Scan for the cell matching the given text and deliver its (x, y) coordinate at center. 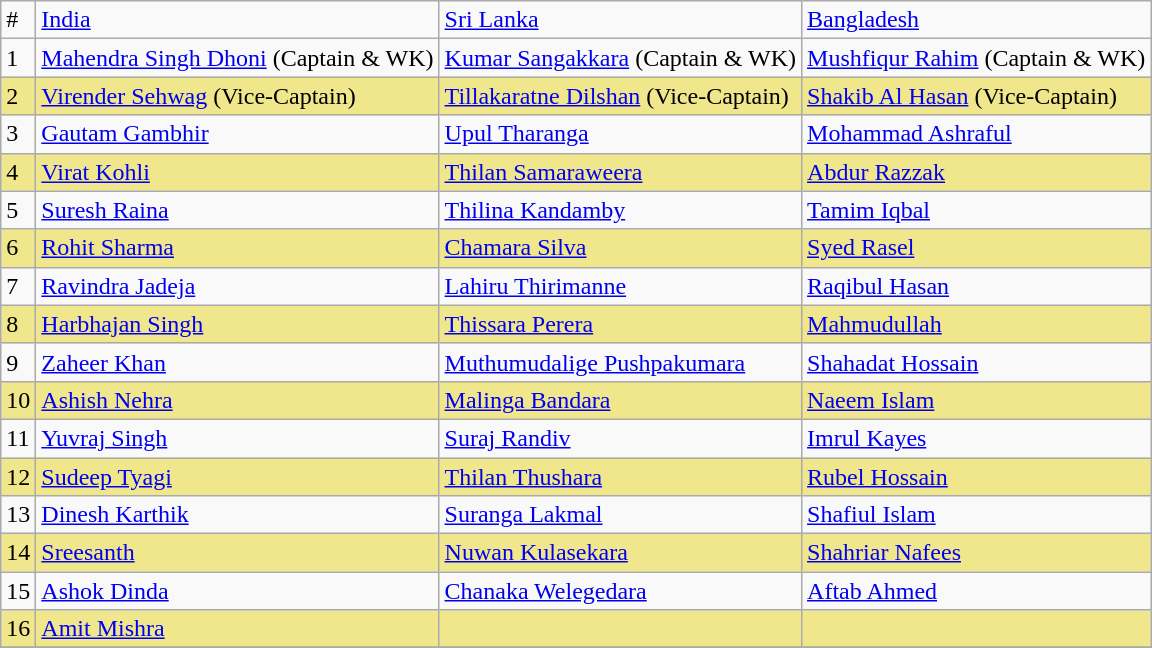
12 (18, 477)
11 (18, 438)
15 (18, 591)
Gautam Gambhir (238, 134)
Sudeep Tyagi (238, 477)
Thissara Perera (620, 324)
Chanaka Welegedara (620, 591)
Ashok Dinda (238, 591)
Ashish Nehra (238, 400)
Imrul Kayes (976, 438)
Mushfiqur Rahim (Captain & WK) (976, 58)
Thilina Kandamby (620, 210)
14 (18, 553)
Muthumudalige Pushpakumara (620, 362)
Mohammad Ashraful (976, 134)
Shahadat Hossain (976, 362)
Thilan Thushara (620, 477)
Mahmudullah (976, 324)
Virat Kohli (238, 172)
Yuvraj Singh (238, 438)
Syed Rasel (976, 248)
Shafiul Islam (976, 515)
9 (18, 362)
Ravindra Jadeja (238, 286)
Chamara Silva (620, 248)
Sreesanth (238, 553)
2 (18, 96)
10 (18, 400)
Mahendra Singh Dhoni (Captain & WK) (238, 58)
Dinesh Karthik (238, 515)
Malinga Bandara (620, 400)
Lahiru Thirimanne (620, 286)
# (18, 20)
Naeem Islam (976, 400)
Thilan Samaraweera (620, 172)
5 (18, 210)
Shahriar Nafees (976, 553)
Zaheer Khan (238, 362)
Abdur Razzak (976, 172)
6 (18, 248)
Nuwan Kulasekara (620, 553)
Bangladesh (976, 20)
7 (18, 286)
Rubel Hossain (976, 477)
Raqibul Hasan (976, 286)
Suraj Randiv (620, 438)
India (238, 20)
3 (18, 134)
Kumar Sangakkara (Captain & WK) (620, 58)
Rohit Sharma (238, 248)
Upul Tharanga (620, 134)
Suranga Lakmal (620, 515)
Virender Sehwag (Vice-Captain) (238, 96)
Aftab Ahmed (976, 591)
16 (18, 629)
Amit Mishra (238, 629)
4 (18, 172)
Suresh Raina (238, 210)
13 (18, 515)
Harbhajan Singh (238, 324)
Shakib Al Hasan (Vice-Captain) (976, 96)
Tillakaratne Dilshan (Vice-Captain) (620, 96)
1 (18, 58)
8 (18, 324)
Tamim Iqbal (976, 210)
Sri Lanka (620, 20)
